Capture the cell that displays the provided text and extract its [x, y] central coordinate. 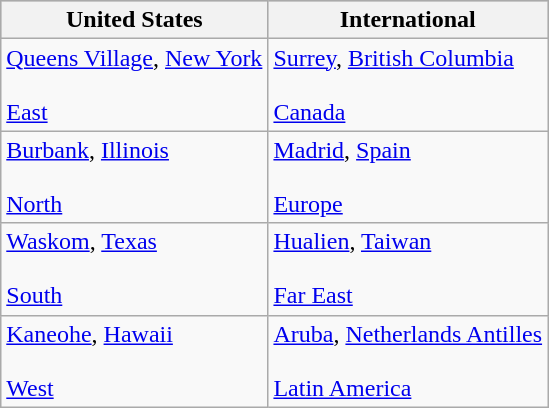
Burbank, IllinoisNorth [134, 177]
Madrid, SpainEurope [408, 177]
Hualien, TaiwanFar East [408, 269]
Kaneohe, HawaiiWest [134, 361]
Surrey, British ColumbiaCanada [408, 85]
Queens Village, New YorkEast [134, 85]
International [408, 20]
Aruba, Netherlands AntillesLatin America [408, 361]
United States [134, 20]
Waskom, TexasSouth [134, 269]
